Pinpoint the cell where the given text exists, returning its (x, y) midpoint coordinate. 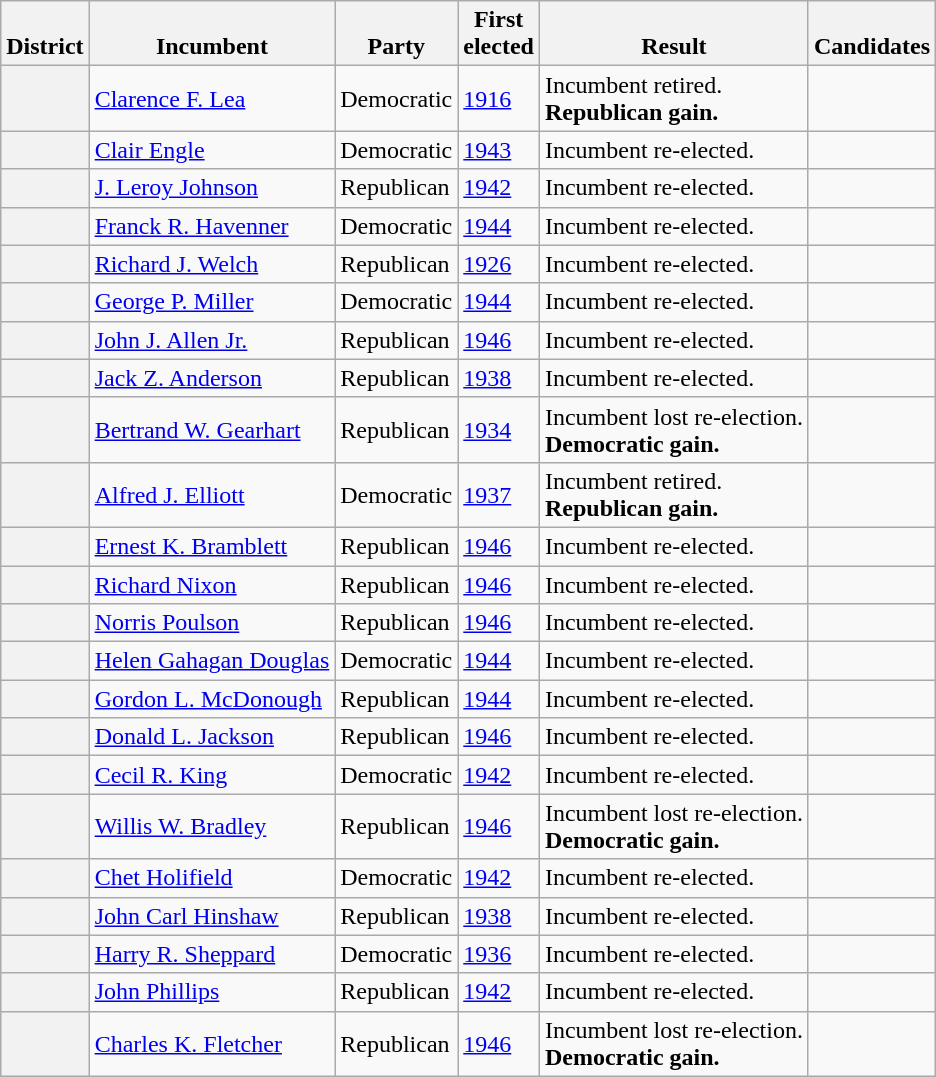
Bertrand W. Gearhart (212, 430)
Alfred J. Elliott (212, 494)
Richard Nixon (212, 585)
George P. Miller (212, 302)
Charles K. Fletcher (212, 1044)
Gordon L. McDonough (212, 699)
Clarence F. Lea (212, 98)
1937 (499, 494)
John J. Allen Jr. (212, 340)
John Phillips (212, 992)
Chet Holifield (212, 878)
Candidates (872, 34)
Party (396, 34)
Result (674, 34)
Cecil R. King (212, 775)
Clair Engle (212, 150)
Richard J. Welch (212, 264)
District (45, 34)
John Carl Hinshaw (212, 916)
Norris Poulson (212, 623)
Ernest K. Bramblett (212, 546)
Jack Z. Anderson (212, 378)
Helen Gahagan Douglas (212, 661)
1936 (499, 954)
Franck R. Havenner (212, 226)
Firstelected (499, 34)
Incumbent (212, 34)
Harry R. Sheppard (212, 954)
1943 (499, 150)
1934 (499, 430)
1916 (499, 98)
Donald L. Jackson (212, 737)
Willis W. Bradley (212, 826)
J. Leroy Johnson (212, 188)
1926 (499, 264)
